Capture the cell that displays the provided text and extract its [X, Y] central coordinate. 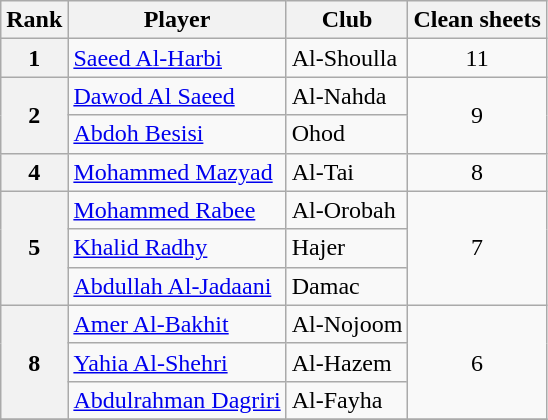
Amer Al-Bakhit [177, 324]
Abdoh Besisi [177, 134]
Rank [34, 20]
Ohod [347, 134]
Al-Fayha [347, 400]
Hajer [347, 248]
2 [34, 115]
Clean sheets [477, 20]
4 [34, 172]
Player [177, 20]
1 [34, 58]
Club [347, 20]
Dawod Al Saeed [177, 96]
7 [477, 248]
6 [477, 362]
Abdullah Al-Jadaani [177, 286]
Al-Nahda [347, 96]
Mohammed Mazyad [177, 172]
Al-Tai [347, 172]
Al-Hazem [347, 362]
Mohammed Rabee [177, 210]
Damac [347, 286]
Khalid Radhy [177, 248]
11 [477, 58]
Yahia Al-Shehri [177, 362]
Abdulrahman Dagriri [177, 400]
5 [34, 248]
Al-Shoulla [347, 58]
Al-Nojoom [347, 324]
Al-Orobah [347, 210]
Saeed Al-Harbi [177, 58]
9 [477, 115]
